Capture the cell that displays the provided text and extract its [x, y] central coordinate. 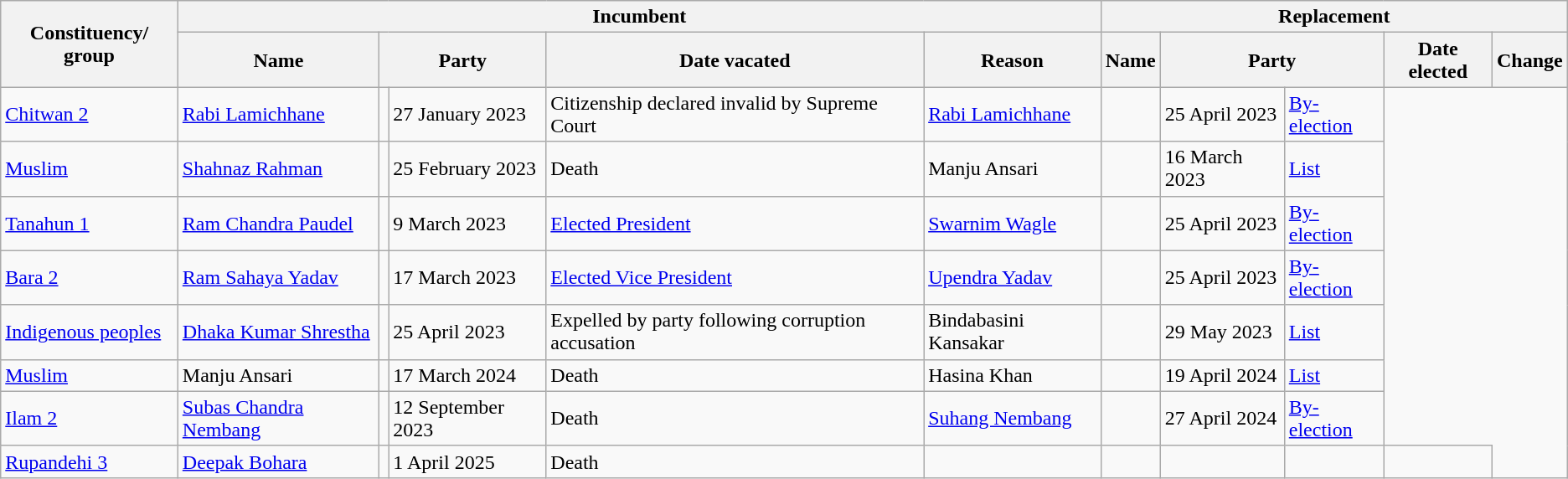
Swarnim Wagle [1013, 223]
Deepak Bohara [278, 461]
9 March 2023 [467, 223]
Upendra Yadav [1013, 278]
1 April 2025 [467, 461]
27 January 2023 [467, 114]
27 April 2024 [1222, 419]
Subas Chandra Nembang [278, 419]
Indigenous peoples [90, 332]
Date vacated [735, 60]
Elected President [735, 223]
Bindabasini Kansakar [1013, 332]
Reason [1013, 60]
Constituency/ group [90, 44]
Elected Vice President [735, 278]
Date elected [1437, 60]
29 May 2023 [1222, 332]
Replacement [1333, 17]
Citizenship declared invalid by Supreme Court [735, 114]
Change [1529, 60]
16 March 2023 [1222, 169]
12 September 2023 [467, 419]
Chitwan 2 [90, 114]
19 April 2024 [1222, 375]
Ram Sahaya Yadav [278, 278]
Tanahun 1 [90, 223]
Suhang Nembang [1013, 419]
Incumbent [639, 17]
Shahnaz Rahman [278, 169]
Expelled by party following corruption accusation [735, 332]
Bara 2 [90, 278]
Dhaka Kumar Shrestha [278, 332]
Ram Chandra Paudel [278, 223]
25 February 2023 [467, 169]
17 March 2023 [467, 278]
Hasina Khan [1013, 375]
Ilam 2 [90, 419]
Rupandehi 3 [90, 461]
17 March 2024 [467, 375]
